Provide the (x, y) coordinate of the cell's center where the given text is located.  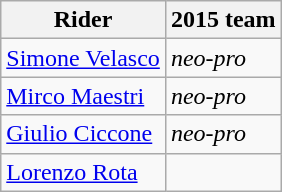
Mirco Maestri (84, 96)
Giulio Ciccone (84, 134)
Lorenzo Rota (84, 172)
Rider (84, 20)
Simone Velasco (84, 58)
2015 team (223, 20)
